Locate the cell with the specified text and output its (x, y) center coordinate. 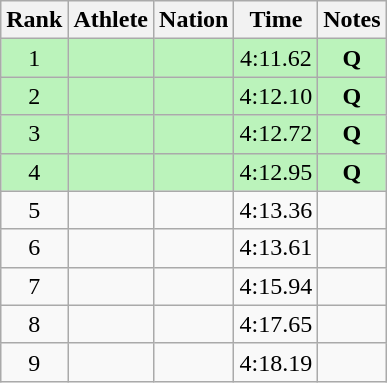
1 (34, 58)
3 (34, 134)
Time (276, 20)
Nation (194, 20)
4:12.95 (276, 172)
6 (34, 248)
2 (34, 96)
8 (34, 324)
4:12.10 (276, 96)
4:15.94 (276, 286)
4:13.36 (276, 210)
5 (34, 210)
4:17.65 (276, 324)
Notes (352, 20)
4:18.19 (276, 362)
4:11.62 (276, 58)
4:13.61 (276, 248)
9 (34, 362)
4 (34, 172)
7 (34, 286)
Rank (34, 20)
Athlete (111, 20)
4:12.72 (276, 134)
